Extract the (x, y) coordinate from the center of the cell holding the provided text.  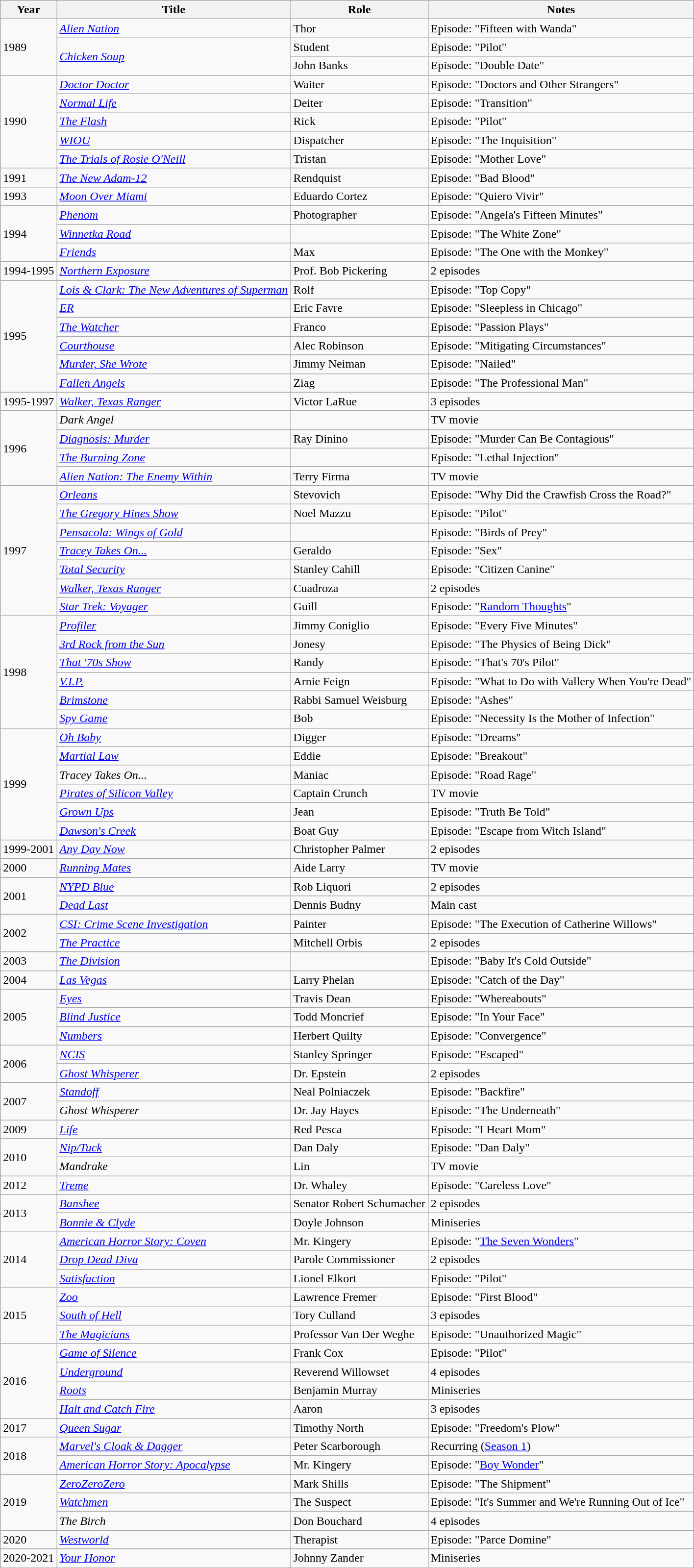
V.I.P. (173, 681)
Episode: "Escape from Witch Island" (561, 831)
Title (173, 10)
Eric Favre (359, 308)
Pirates of Silicon Valley (173, 793)
Game of Silence (173, 1353)
Benjamin Murray (359, 1390)
Neal Polniaczek (359, 1092)
The Trials of Rosie O'Neill (173, 159)
The Practice (173, 943)
Reverend Willowset (359, 1371)
Peter Scarborough (359, 1446)
2002 (28, 933)
Waiter (359, 84)
Episode: "Murder Can Be Contagious" (561, 439)
2012 (28, 1185)
3rd Rock from the Sun (173, 644)
Eduardo Cortez (359, 196)
2001 (28, 896)
1990 (28, 122)
Episode: "Necessity Is the Mother of Infection" (561, 719)
Orleans (173, 495)
Banshee (173, 1204)
2020-2021 (28, 1558)
The Watcher (173, 327)
1998 (28, 672)
Terry Firma (359, 476)
1999-2001 (28, 849)
1993 (28, 196)
ZeroZeroZero (173, 1484)
Doctor Doctor (173, 84)
Halt and Catch Fire (173, 1409)
Ziag (359, 383)
Lawrence Fremer (359, 1297)
Episode: "The One with the Monkey" (561, 252)
Senator Robert Schumacher (359, 1204)
2018 (28, 1456)
Episode: "The Physics of Being Dick" (561, 644)
The Division (173, 961)
Bob (359, 719)
1997 (28, 550)
Eyes (173, 998)
Episode: "Escaped" (561, 1054)
Tory Culland (359, 1316)
Frank Cox (359, 1353)
CSI: Crime Scene Investigation (173, 924)
Las Vegas (173, 980)
Episode: "Every Five Minutes" (561, 625)
The Burning Zone (173, 457)
2017 (28, 1428)
Northern Exposure (173, 271)
Episode: "Freedom's Plow" (561, 1428)
Nip/Tuck (173, 1148)
Episode: "Catch of the Day" (561, 980)
2004 (28, 980)
Oh Baby (173, 737)
Christopher Palmer (359, 849)
The Flash (173, 122)
Stanley Cahill (359, 570)
Tristan (359, 159)
Zoo (173, 1297)
Marvel's Cloak & Dagger (173, 1446)
Mitchell Orbis (359, 943)
American Horror Story: Apocalypse (173, 1465)
Alien Nation: The Enemy Within (173, 476)
Dawson's Creek (173, 831)
1994-1995 (28, 271)
Episode: "The Seven Wonders" (561, 1241)
John Banks (359, 66)
Alec Robinson (359, 346)
Lin (359, 1167)
Digger (359, 737)
Satisfaction (173, 1278)
Treme (173, 1185)
Doyle Johnson (359, 1222)
Role (359, 10)
That '70s Show (173, 663)
Rendquist (359, 177)
Larry Phelan (359, 980)
Fallen Angels (173, 383)
Running Mates (173, 868)
Episode: "Mitigating Circumstances" (561, 346)
Standoff (173, 1092)
Episode: "Mother Love" (561, 159)
Episode: "Why Did the Crawfish Cross the Road?" (561, 495)
Episode: "Road Rage" (561, 774)
American Horror Story: Coven (173, 1241)
Rick (359, 122)
Profiler (173, 625)
Episode: "Nailed" (561, 364)
Rabbi Samuel Weisburg (359, 700)
Winnetka Road (173, 234)
2019 (28, 1502)
Total Security (173, 570)
Murder, She Wrote (173, 364)
Dr. Jay Hayes (359, 1110)
Max (359, 252)
Therapist (359, 1540)
Dispatcher (359, 140)
1991 (28, 177)
Stanley Springer (359, 1054)
NCIS (173, 1054)
Episode: "Truth Be Told" (561, 812)
The Birch (173, 1521)
Student (359, 47)
Prof. Bob Pickering (359, 271)
Roots (173, 1390)
Dr. Epstein (359, 1073)
Mark Shills (359, 1484)
Episode: "Convergence" (561, 1036)
Spy Game (173, 719)
Dennis Budny (359, 905)
Episode: "Angela's Fifteen Minutes" (561, 215)
Dark Angel (173, 420)
Episode: "The Shipment" (561, 1484)
Deiter (359, 103)
2006 (28, 1064)
Notes (561, 10)
The Magicians (173, 1334)
Lois & Clark: The New Adventures of Superman (173, 290)
Eddie (359, 756)
Bonnie & Clyde (173, 1222)
Episode: "Baby It's Cold Outside" (561, 961)
Underground (173, 1371)
2007 (28, 1101)
Episode: "Fifteen with Wanda" (561, 28)
Jonesy (359, 644)
Episode: "Backfire" (561, 1092)
Episode: "The Professional Man" (561, 383)
Episode: "Dan Daly" (561, 1148)
Dan Daly (359, 1148)
Chicken Soup (173, 56)
1996 (28, 448)
The Gregory Hines Show (173, 513)
Geraldo (359, 551)
ER (173, 308)
Aaron (359, 1409)
WIOU (173, 140)
Diagnosis: Murder (173, 439)
Brimstone (173, 700)
Pensacola: Wings of Gold (173, 532)
1999 (28, 784)
Jean (359, 812)
Cuadroza (359, 588)
The New Adam-12 (173, 177)
Normal Life (173, 103)
Westworld (173, 1540)
Episode: "Top Copy" (561, 290)
Episode: "The White Zone" (561, 234)
Rob Liquori (359, 887)
Johnny Zander (359, 1558)
Episode: "Double Date" (561, 66)
Victor LaRue (359, 401)
2013 (28, 1213)
Episode: "Passion Plays" (561, 327)
Your Honor (173, 1558)
Thor (359, 28)
Maniac (359, 774)
Episode: "Quiero Vivir" (561, 196)
2005 (28, 1017)
Captain Crunch (359, 793)
Guill (359, 607)
2010 (28, 1157)
1995 (28, 336)
Episode: "Citizen Canine" (561, 570)
Episode: "Transition" (561, 103)
Herbert Quilty (359, 1036)
Episode: "Random Thoughts" (561, 607)
Any Day Now (173, 849)
Phenom (173, 215)
1995-1997 (28, 401)
Episode: "Unauthorized Magic" (561, 1334)
Main cast (561, 905)
Lionel Elkort (359, 1278)
Alien Nation (173, 28)
1994 (28, 233)
Professor Van Der Weghe (359, 1334)
Episode: "First Blood" (561, 1297)
Drop Dead Diva (173, 1260)
2000 (28, 868)
Episode: "The Underneath" (561, 1110)
Episode: "Careless Love" (561, 1185)
Blind Justice (173, 1017)
2003 (28, 961)
Episode: "The Inquisition" (561, 140)
Episode: "Bad Blood" (561, 177)
1989 (28, 47)
Episode: "I Heart Mom" (561, 1129)
Watchmen (173, 1502)
Travis Dean (359, 998)
Ray Dinino (359, 439)
Todd Moncrief (359, 1017)
Dead Last (173, 905)
Jimmy Coniglio (359, 625)
Episode: "Sleepless in Chicago" (561, 308)
Red Pesca (359, 1129)
Mandrake (173, 1167)
Episode: "Boy Wonder" (561, 1465)
Moon Over Miami (173, 196)
Painter (359, 924)
Jimmy Neiman (359, 364)
Arnie Feign (359, 681)
Friends (173, 252)
Numbers (173, 1036)
NYPD Blue (173, 887)
Martial Law (173, 756)
Episode: "The Execution of Catherine Willows" (561, 924)
South of Hell (173, 1316)
2016 (28, 1381)
Episode: "Birds of Prey" (561, 532)
Recurring (Season 1) (561, 1446)
Episode: "Sex" (561, 551)
Episode: "It's Summer and We're Running Out of Ice" (561, 1502)
Timothy North (359, 1428)
Episode: "Whereabouts" (561, 998)
Stevovich (359, 495)
Randy (359, 663)
Episode: "That's 70's Pilot" (561, 663)
Parole Commissioner (359, 1260)
Aide Larry (359, 868)
Dr. Whaley (359, 1185)
2014 (28, 1260)
Episode: "In Your Face" (561, 1017)
Don Bouchard (359, 1521)
Episode: "Dreams" (561, 737)
Grown Ups (173, 812)
Star Trek: Voyager (173, 607)
2015 (28, 1316)
Queen Sugar (173, 1428)
Episode: "What to Do with Vallery When You're Dead" (561, 681)
Year (28, 10)
Episode: "Doctors and Other Strangers" (561, 84)
Episode: "Ashes" (561, 700)
Episode: "Lethal Injection" (561, 457)
Photographer (359, 215)
Boat Guy (359, 831)
2009 (28, 1129)
The Suspect (359, 1502)
Episode: "Parce Domine" (561, 1540)
Franco (359, 327)
Noel Mazzu (359, 513)
2020 (28, 1540)
Episode: "Breakout" (561, 756)
Life (173, 1129)
Rolf (359, 290)
Courthouse (173, 346)
